Output the [x, y] coordinate of the center of the cell containing the given text.  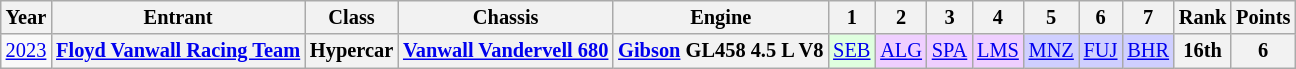
5 [1052, 17]
BHR [1148, 51]
Rank [1202, 17]
Entrant [178, 17]
ALG [901, 51]
2023 [26, 51]
Vanwall Vandervell 680 [506, 51]
LMS [998, 51]
2 [901, 17]
16th [1202, 51]
4 [998, 17]
Gibson GL458 4.5 L V8 [720, 51]
1 [852, 17]
Floyd Vanwall Racing Team [178, 51]
Year [26, 17]
Points [1263, 17]
Class [352, 17]
Chassis [506, 17]
7 [1148, 17]
FUJ [1101, 51]
Engine [720, 17]
MNZ [1052, 51]
SPA [950, 51]
SEB [852, 51]
3 [950, 17]
Hypercar [352, 51]
